Determine the (x, y) coordinate at the center of the cell enclosing the given text.  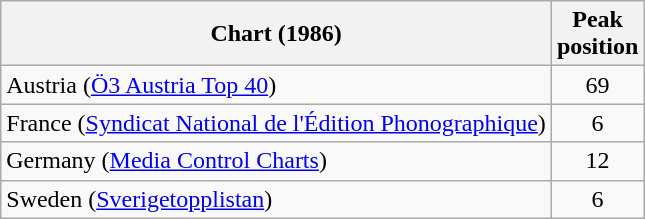
France (Syndicat National de l'Édition Phonographique) (276, 123)
Sweden (Sverigetopplistan) (276, 199)
Peakposition (597, 34)
12 (597, 161)
Austria (Ö3 Austria Top 40) (276, 85)
69 (597, 85)
Chart (1986) (276, 34)
Germany (Media Control Charts) (276, 161)
